Locate the cell with the specified text and output its [x, y] center coordinate. 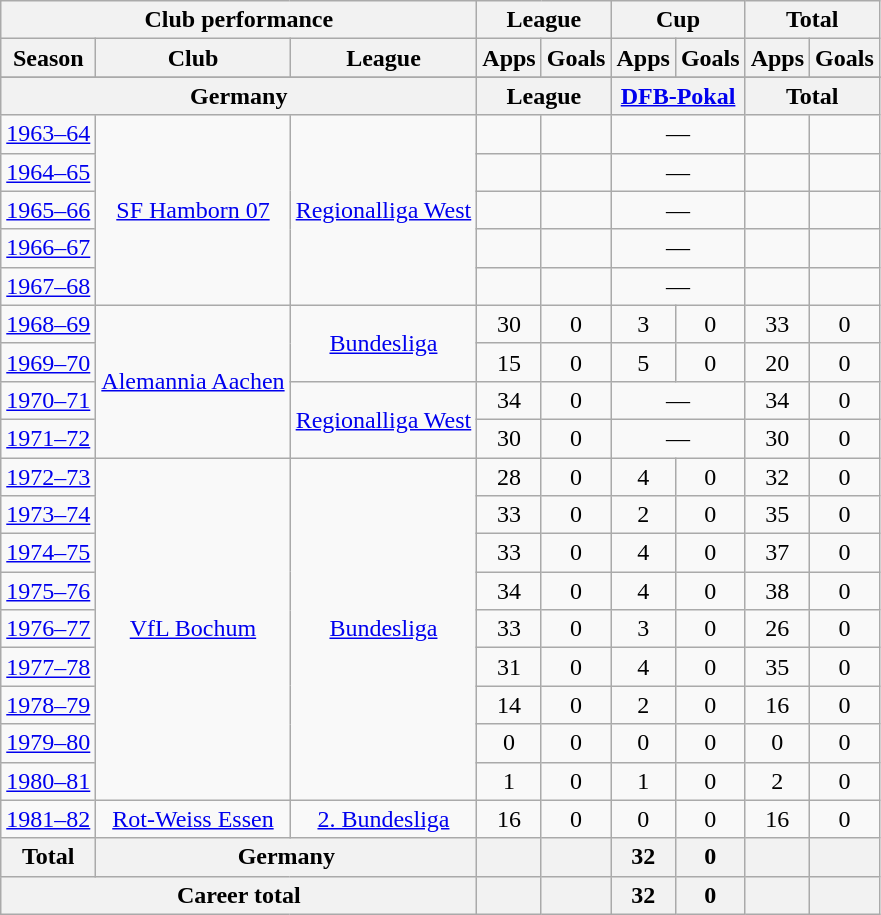
1977–78 [48, 667]
1967–68 [48, 286]
Career total [239, 895]
1979–80 [48, 743]
1969–70 [48, 362]
Club [193, 58]
1970–71 [48, 400]
15 [509, 362]
26 [777, 629]
1980–81 [48, 781]
20 [777, 362]
Alemannia Aachen [193, 381]
1964–65 [48, 172]
1963–64 [48, 134]
Cup [678, 20]
1966–67 [48, 248]
1971–72 [48, 438]
1973–74 [48, 515]
DFB-Pokal [678, 96]
Season [48, 58]
37 [777, 553]
Club performance [239, 20]
1976–77 [48, 629]
Rot-Weiss Essen [193, 819]
5 [643, 362]
31 [509, 667]
VfL Bochum [193, 630]
1978–79 [48, 705]
1972–73 [48, 477]
1968–69 [48, 324]
1974–75 [48, 553]
38 [777, 591]
1981–82 [48, 819]
14 [509, 705]
28 [509, 477]
1975–76 [48, 591]
1965–66 [48, 210]
2. Bundesliga [384, 819]
SF Hamborn 07 [193, 210]
